Find where the given text appears and provide that cell's center as [x, y] coordinate. 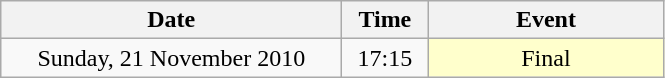
Date [172, 20]
Event [546, 20]
Sunday, 21 November 2010 [172, 58]
Final [546, 58]
Time [385, 20]
17:15 [385, 58]
